Return the (X, Y) coordinate for the center point of the cell that contains the specified text.  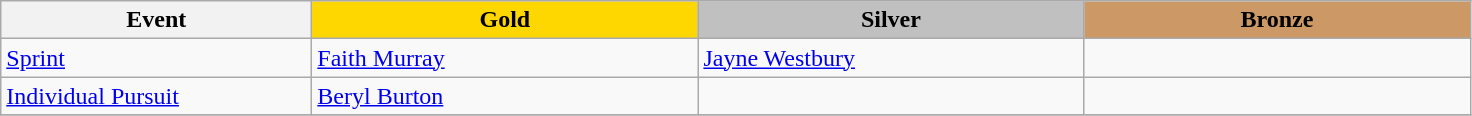
Beryl Burton (505, 96)
Individual Pursuit (156, 96)
Gold (505, 20)
Event (156, 20)
Faith Murray (505, 58)
Sprint (156, 58)
Silver (891, 20)
Bronze (1277, 20)
Jayne Westbury (891, 58)
